Provide the (x, y) coordinate of the cell's center where the given text is located.  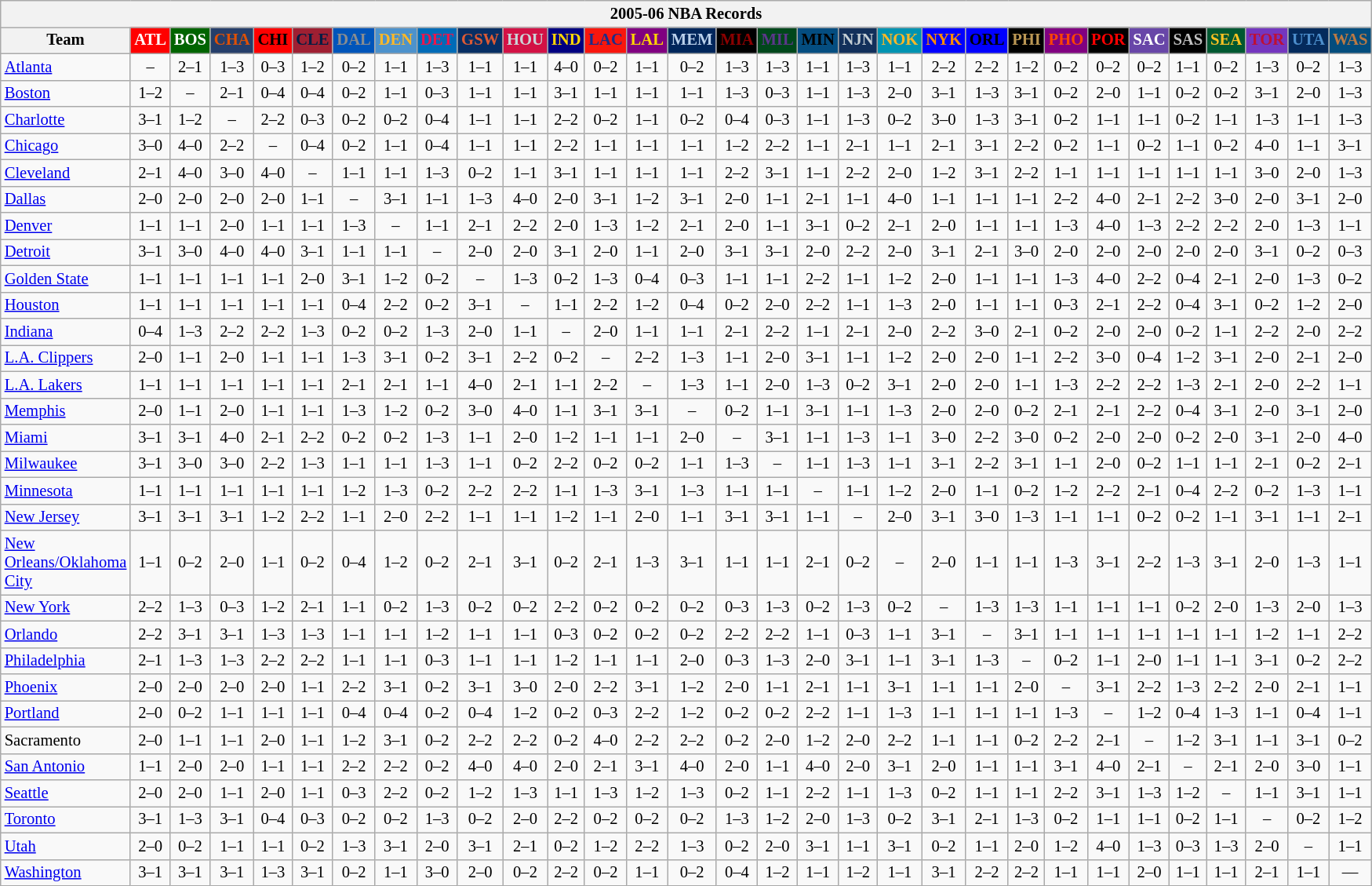
TOR (1267, 40)
Orlando (66, 634)
2005-06 NBA Records (686, 13)
DEN (395, 40)
Seattle (66, 793)
Cleveland (66, 173)
LAC (606, 40)
Philadelphia (66, 661)
NYK (944, 40)
L.A. Lakers (66, 385)
PHI (1026, 40)
MIL (778, 40)
MIN (818, 40)
PHO (1066, 40)
WAS (1350, 40)
L.A. Clippers (66, 358)
Chicago (66, 146)
HOU (526, 40)
SAC (1148, 40)
Houston (66, 305)
CHA (232, 40)
New York (66, 607)
NOK (901, 40)
Charlotte (66, 120)
Team (66, 40)
Portland (66, 713)
MEM (692, 40)
Boston (66, 93)
— (1350, 873)
CLE (312, 40)
Memphis (66, 411)
Utah (66, 846)
Washington (66, 873)
GSW (480, 40)
IND (566, 40)
DET (437, 40)
DAL (353, 40)
Indiana (66, 332)
Golden State (66, 279)
POR (1108, 40)
Atlanta (66, 67)
Phoenix (66, 687)
Miami (66, 437)
LAL (647, 40)
Denver (66, 225)
UTA (1308, 40)
NJN (858, 40)
New Orleans/Oklahoma City (66, 563)
New Jersey (66, 517)
BOS (190, 40)
Minnesota (66, 490)
MIA (737, 40)
ORL (987, 40)
San Antonio (66, 767)
Detroit (66, 252)
SEA (1226, 40)
Milwaukee (66, 464)
ATL (151, 40)
CHI (273, 40)
SAS (1188, 40)
Sacramento (66, 740)
Dallas (66, 199)
Toronto (66, 819)
